Locate the cell with the specified text and output its (x, y) center coordinate. 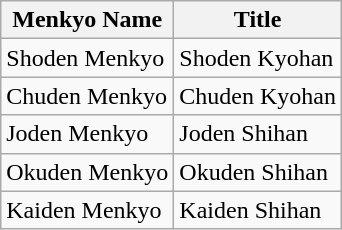
Kaiden Shihan (258, 210)
Shoden Kyohan (258, 58)
Joden Menkyo (88, 134)
Okuden Menkyo (88, 172)
Shoden Menkyo (88, 58)
Joden Shihan (258, 134)
Okuden Shihan (258, 172)
Chuden Menkyo (88, 96)
Kaiden Menkyo (88, 210)
Chuden Kyohan (258, 96)
Menkyo Name (88, 20)
Title (258, 20)
